Capture the cell that displays the provided text and extract its [x, y] central coordinate. 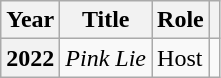
Pink Lie [106, 58]
Title [106, 20]
2022 [30, 58]
Year [30, 20]
Host [181, 58]
Role [181, 20]
